Capture the cell that displays the provided text and extract its [X, Y] central coordinate. 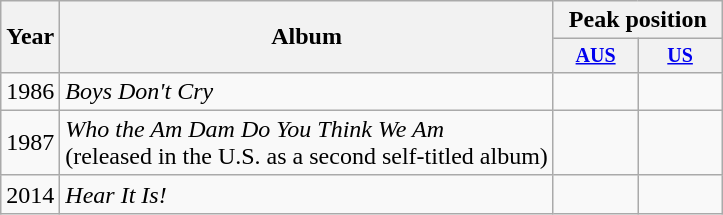
Boys Don't Cry [307, 91]
AUS [595, 56]
2014 [30, 194]
Album [307, 37]
1987 [30, 142]
US [680, 56]
Year [30, 37]
Who the Am Dam Do You Think We Am(released in the U.S. as a second self-titled album) [307, 142]
1986 [30, 91]
Hear It Is! [307, 194]
Peak position [638, 20]
